Identify which cell holds the provided text, then report its (x, y) central coordinate. 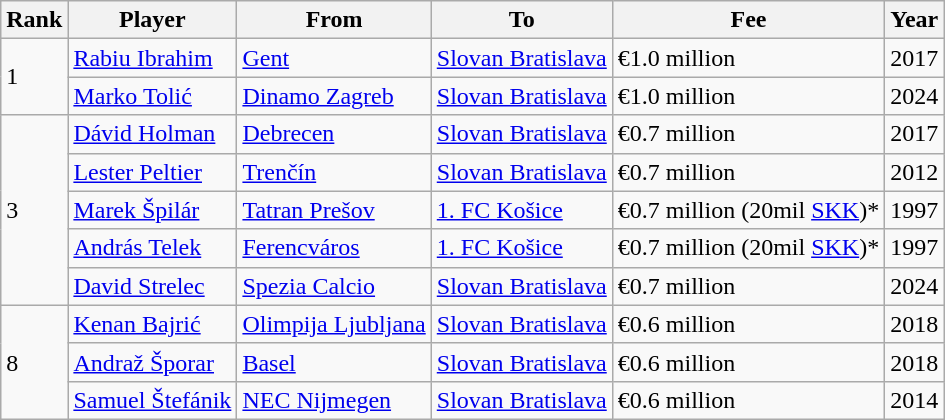
Tatran Prešov (334, 210)
Trenčín (334, 172)
Gent (334, 58)
András Telek (152, 248)
2014 (914, 400)
Ferencváros (334, 248)
Olimpija Ljubljana (334, 324)
Marek Špilár (152, 210)
Spezia Calcio (334, 286)
To (522, 20)
Kenan Bajrić (152, 324)
8 (34, 362)
Rabiu Ibrahim (152, 58)
Samuel Štefánik (152, 400)
Debrecen (334, 134)
Lester Peltier (152, 172)
Year (914, 20)
Rank (34, 20)
NEC Nijmegen (334, 400)
Fee (748, 20)
Marko Tolić (152, 96)
2012 (914, 172)
From (334, 20)
Player (152, 20)
Dinamo Zagreb (334, 96)
3 (34, 210)
Dávid Holman (152, 134)
Basel (334, 362)
David Strelec (152, 286)
1 (34, 77)
Andraž Šporar (152, 362)
